Provide the (x, y) coordinate of the cell's center where the given text is located.  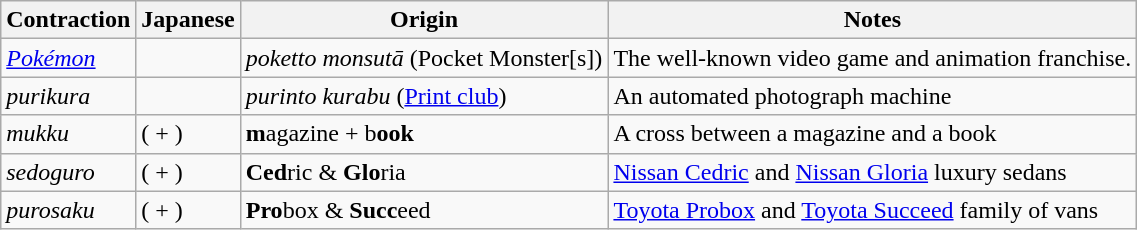
purinto kurabu (Print club) (424, 96)
Origin (424, 20)
Contraction (68, 20)
mukku (68, 134)
sedoguro (68, 172)
poketto monsutā (Pocket Monster[s]) (424, 58)
purikura (68, 96)
purosaku (68, 210)
Toyota Probox and Toyota Succeed family of vans (872, 210)
The well-known video game and animation franchise. (872, 58)
An automated photograph machine (872, 96)
A cross between a magazine and a book (872, 134)
Probox & Succeed (424, 210)
Cedric & Gloria (424, 172)
Notes (872, 20)
magazine + book (424, 134)
Pokémon (68, 58)
Japanese (188, 20)
Nissan Cedric and Nissan Gloria luxury sedans (872, 172)
